From the cell containing the given text, extract its center point as (X, Y) coordinate. 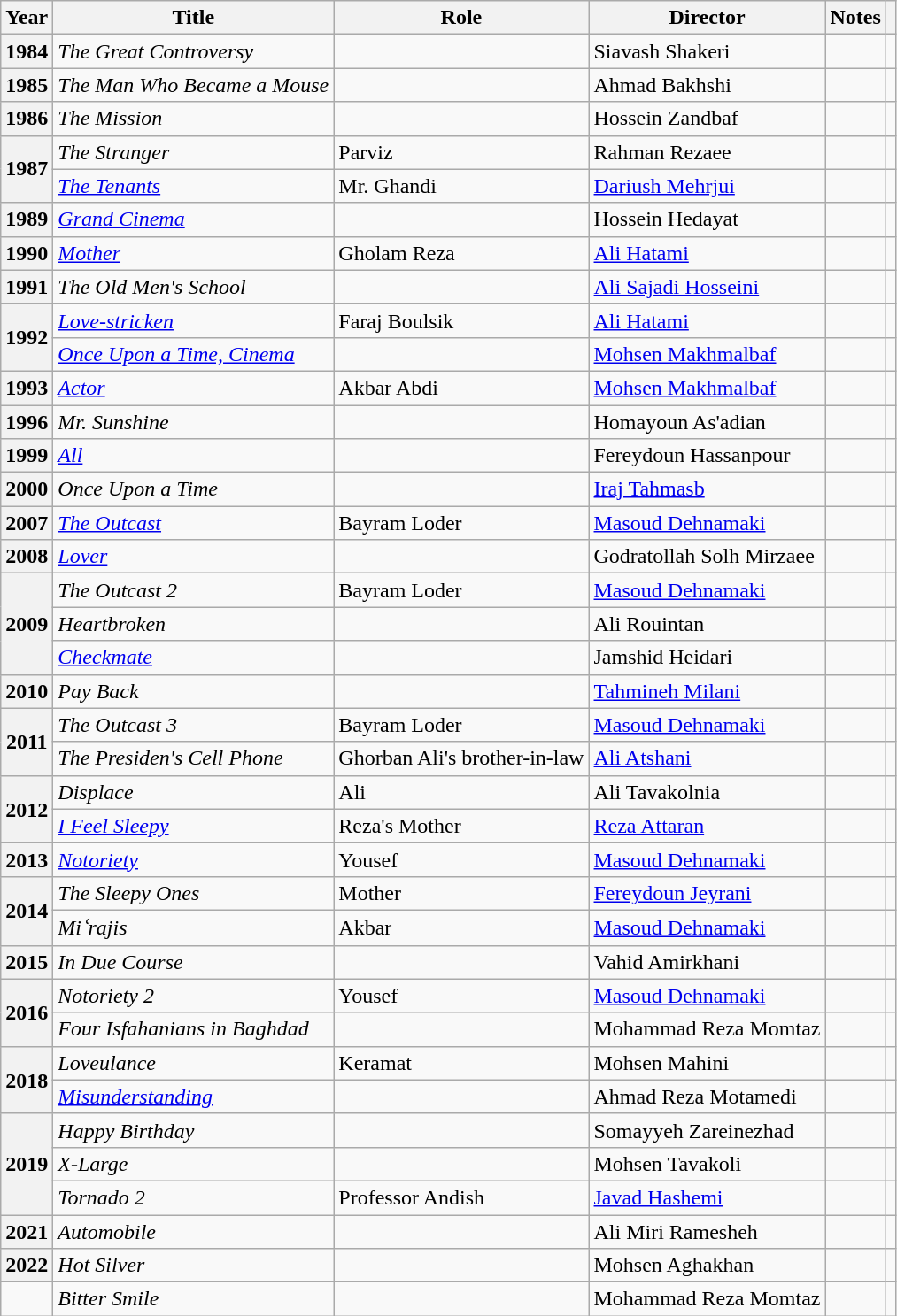
Parviz (461, 152)
Mohsen Aghakhan (707, 1266)
1985 (27, 85)
I Feel Sleepy (193, 826)
Akbar Abdi (461, 388)
Once Upon a Time, Cinema (193, 354)
Ali Atshani (707, 758)
Role (461, 18)
1992 (27, 337)
Faraj Boulsik (461, 320)
1987 (27, 169)
The Outcast 3 (193, 725)
Lover (193, 557)
Fereydoun Jeyrani (707, 893)
Tahmineh Milani (707, 691)
1984 (27, 51)
Homayoun As'adian (707, 422)
Godratollah Solh Mirzaee (707, 557)
Vahid Amirkhani (707, 962)
Notoriety (193, 859)
Ali Miri Ramesheh (707, 1231)
Notes (855, 18)
Tornado 2 (193, 1197)
The Outcast (193, 523)
Grand Cinema (193, 219)
Title (193, 18)
1986 (27, 119)
Javad Hashemi (707, 1197)
The Sleepy Ones (193, 893)
The Tenants (193, 186)
Actor (193, 388)
2016 (27, 1012)
Keramat (461, 1063)
Ghorban Ali's brother-in-law (461, 758)
Dariush Mehrjui (707, 186)
Mohsen Tavakoli (707, 1164)
Hossein Zandbaf (707, 119)
Misunderstanding (193, 1097)
2015 (27, 962)
The Presiden's Cell Phone (193, 758)
Mr. Sunshine (193, 422)
The Outcast 2 (193, 590)
Iraj Tahmasb (707, 489)
1996 (27, 422)
Akbar (461, 927)
Ali Tavakolnia (707, 792)
Automobile (193, 1231)
1999 (27, 456)
2012 (27, 809)
2000 (27, 489)
Jamshid Heidari (707, 658)
Once Upon a Time (193, 489)
Ali Rouintan (707, 624)
1993 (27, 388)
2009 (27, 624)
Ali Sajadi Hosseini (707, 287)
X-Large (193, 1164)
Hossein Hedayat (707, 219)
Ahmad Reza Motamedi (707, 1097)
Displace (193, 792)
Ali (461, 792)
2018 (27, 1080)
Happy Birthday (193, 1130)
Bitter Smile (193, 1299)
1991 (27, 287)
The Old Men's School (193, 287)
Somayyeh Zareinezhad (707, 1130)
Notoriety 2 (193, 996)
The Stranger (193, 152)
2022 (27, 1266)
Pay Back (193, 691)
The Great Controversy (193, 51)
Miʿrajis (193, 927)
2013 (27, 859)
Mr. Ghandi (461, 186)
Mohsen Mahini (707, 1063)
Siavash Shakeri (707, 51)
2008 (27, 557)
2014 (27, 911)
Heartbroken (193, 624)
Hot Silver (193, 1266)
The Man Who Became a Mouse (193, 85)
2007 (27, 523)
Reza Attaran (707, 826)
All (193, 456)
Checkmate (193, 658)
Fereydoun Hassanpour (707, 456)
1989 (27, 219)
Director (707, 18)
2010 (27, 691)
Ahmad Bakhshi (707, 85)
Year (27, 18)
Love-stricken (193, 320)
Loveulance (193, 1063)
Reza's Mother (461, 826)
1990 (27, 253)
In Due Course (193, 962)
The Mission (193, 119)
Rahman Rezaee (707, 152)
2019 (27, 1164)
Gholam Reza (461, 253)
2011 (27, 742)
Four Isfahanians in Baghdad (193, 1029)
2021 (27, 1231)
Professor Andish (461, 1197)
